For the text-containing cell, return its midpoint in [X, Y] coordinate format. 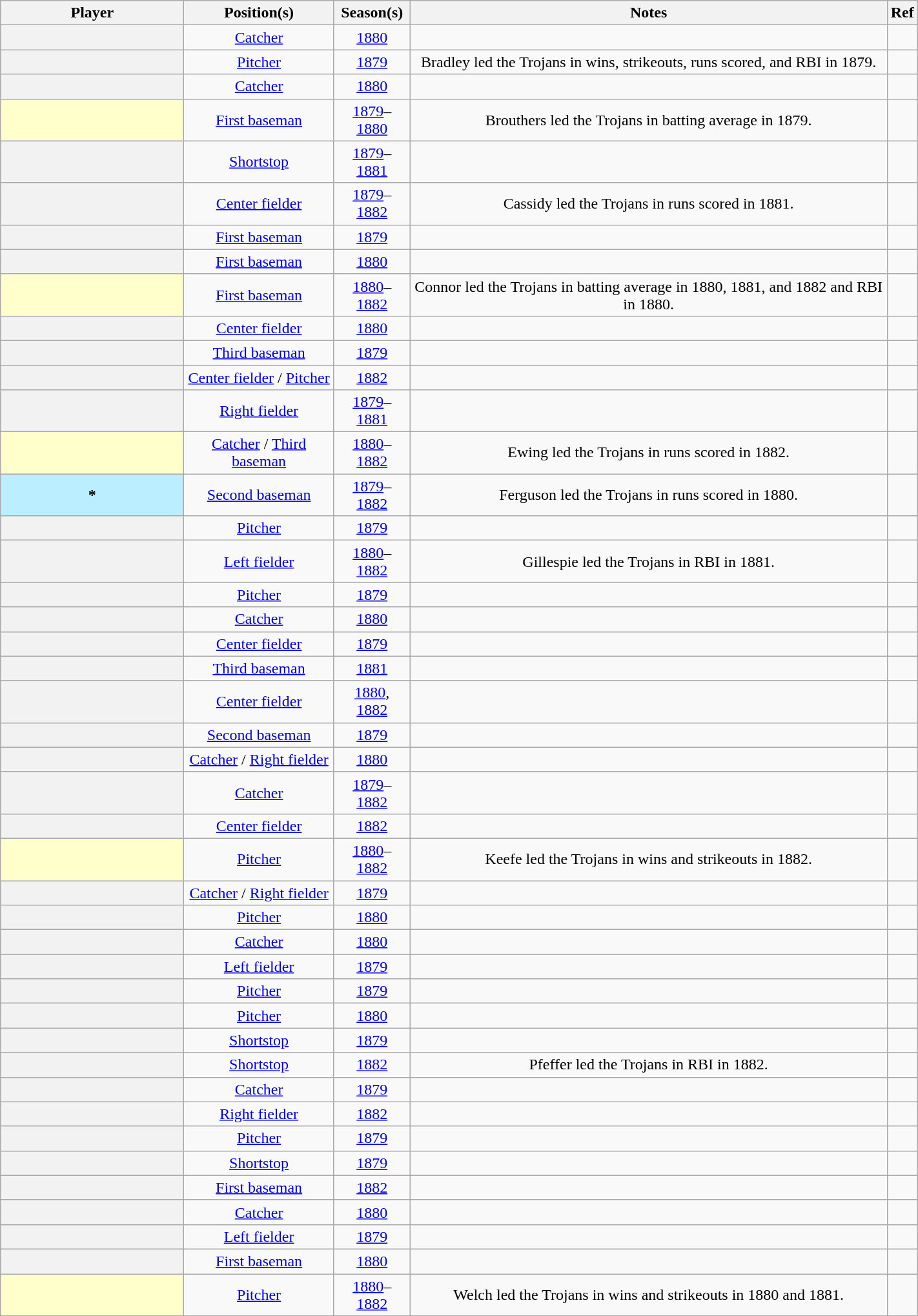
1880, 1882 [372, 701]
Notes [648, 13]
Gillespie led the Trojans in RBI in 1881. [648, 562]
Cassidy led the Trojans in runs scored in 1881. [648, 204]
Brouthers led the Trojans in batting average in 1879. [648, 120]
Catcher / Third baseman [260, 453]
Pfeffer led the Trojans in RBI in 1882. [648, 1065]
Bradley led the Trojans in wins, strikeouts, runs scored, and RBI in 1879. [648, 62]
* [92, 495]
1881 [372, 668]
Position(s) [260, 13]
Welch led the Trojans in wins and strikeouts in 1880 and 1881. [648, 1294]
Connor led the Trojans in batting average in 1880, 1881, and 1882 and RBI in 1880. [648, 294]
Ewing led the Trojans in runs scored in 1882. [648, 453]
Ferguson led the Trojans in runs scored in 1880. [648, 495]
1879–1880 [372, 120]
Season(s) [372, 13]
Player [92, 13]
Ref [903, 13]
Center fielder / Pitcher [260, 378]
Keefe led the Trojans in wins and strikeouts in 1882. [648, 859]
